Return the (X, Y) coordinate for the center point of the cell that contains the specified text.  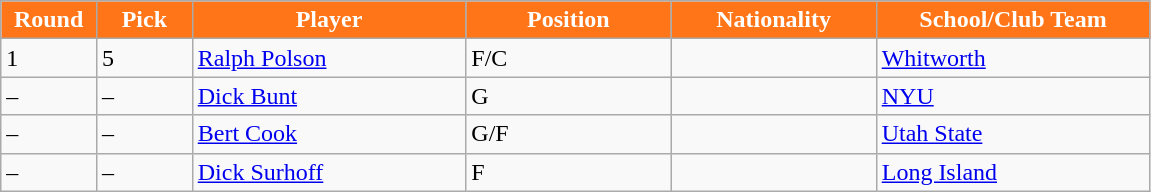
Player (329, 20)
G/F (568, 134)
F (568, 172)
Whitworth (1013, 58)
F/C (568, 58)
Pick (144, 20)
Round (49, 20)
Ralph Polson (329, 58)
Position (568, 20)
1 (49, 58)
Dick Surhoff (329, 172)
G (568, 96)
Long Island (1013, 172)
Dick Bunt (329, 96)
Utah State (1013, 134)
Nationality (774, 20)
NYU (1013, 96)
Bert Cook (329, 134)
School/Club Team (1013, 20)
5 (144, 58)
